Find where the given text appears and provide that cell's center as (x, y) coordinate. 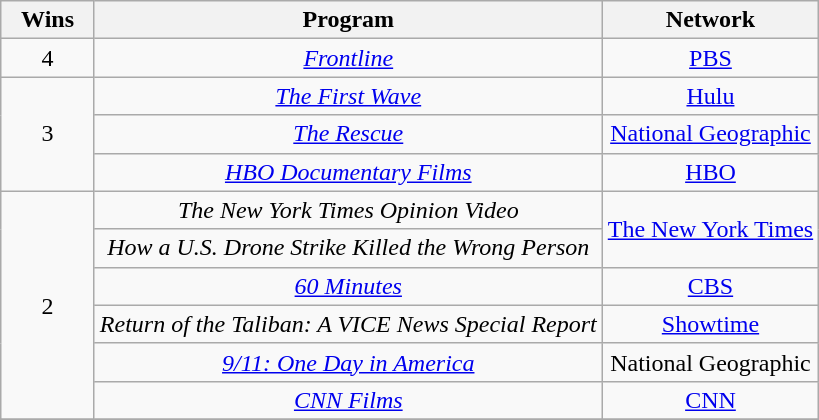
60 Minutes (348, 286)
The New York Times Opinion Video (348, 210)
Showtime (710, 324)
How a U.S. Drone Strike Killed the Wrong Person (348, 248)
The First Wave (348, 96)
2 (48, 305)
Return of the Taliban: A VICE News Special Report (348, 324)
HBO (710, 172)
Program (348, 20)
Network (710, 20)
3 (48, 134)
The New York Times (710, 229)
PBS (710, 58)
CNN (710, 400)
9/11: One Day in America (348, 362)
HBO Documentary Films (348, 172)
CBS (710, 286)
Frontline (348, 58)
CNN Films (348, 400)
4 (48, 58)
Hulu (710, 96)
The Rescue (348, 134)
Wins (48, 20)
